From the cell containing the given text, extract its center point as [X, Y] coordinate. 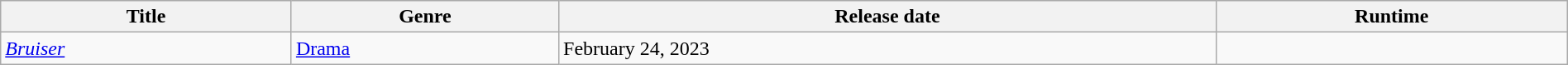
Release date [888, 17]
Title [146, 17]
Genre [425, 17]
Runtime [1391, 17]
February 24, 2023 [888, 48]
Drama [425, 48]
Bruiser [146, 48]
